From the cell containing the given text, extract its center point as [X, Y] coordinate. 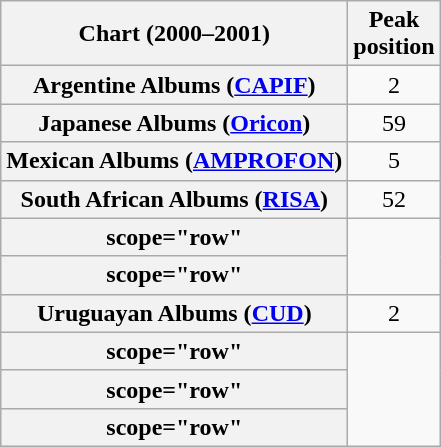
Uruguayan Albums (CUD) [174, 313]
Mexican Albums (AMPROFON) [174, 161]
Chart (2000–2001) [174, 34]
South African Albums (RISA) [174, 199]
52 [394, 199]
Peakposition [394, 34]
5 [394, 161]
Japanese Albums (Oricon) [174, 123]
59 [394, 123]
Argentine Albums (CAPIF) [174, 85]
